Pinpoint the cell where the given text exists, returning its (X, Y) midpoint coordinate. 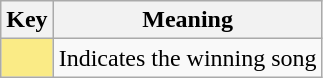
Meaning (188, 20)
Indicates the winning song (188, 58)
Key (27, 20)
